Return [x, y] of the center of cell containing provided text 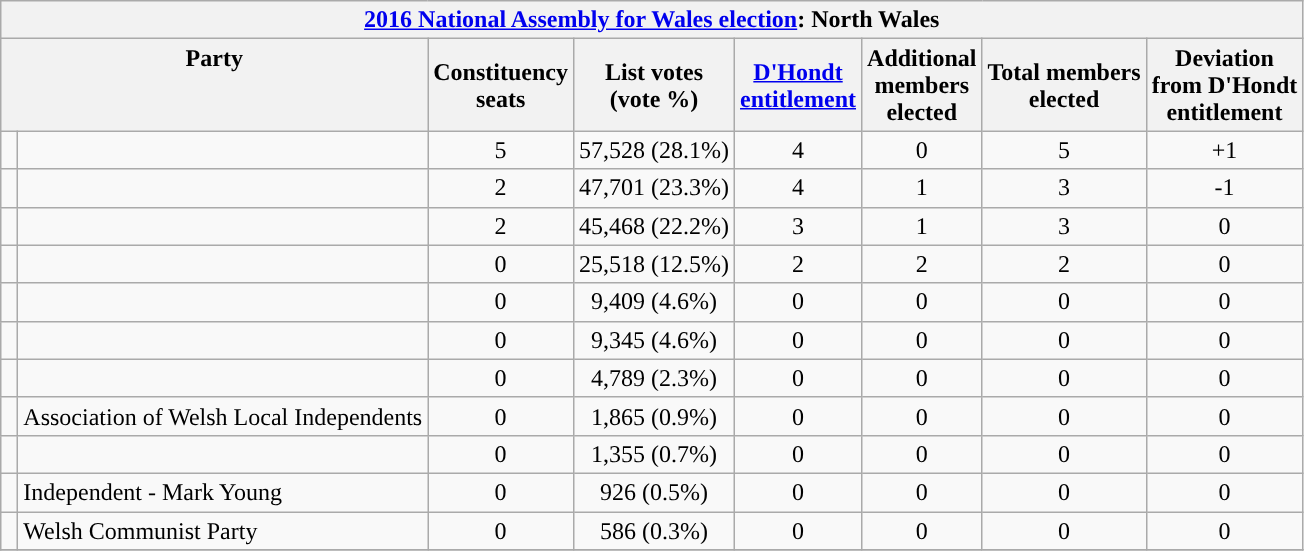
D'Hondtentitlement [798, 85]
Party [214, 85]
4,789 (2.3%) [654, 378]
Association of Welsh Local Independents [223, 416]
Constituencyseats [501, 85]
9,345 (4.6%) [654, 340]
45,468 (22.2%) [654, 226]
25,518 (12.5%) [654, 264]
Total memberselected [1064, 85]
9,409 (4.6%) [654, 302]
1,355 (0.7%) [654, 454]
926 (0.5%) [654, 492]
Additionalmemberselected [922, 85]
+1 [1224, 150]
47,701 (23.3%) [654, 188]
586 (0.3%) [654, 531]
Welsh Communist Party [223, 531]
-1 [1224, 188]
Independent - Mark Young [223, 492]
2016 National Assembly for Wales election: North Wales [652, 20]
57,528 (28.1%) [654, 150]
Deviationfrom D'Hondtentitlement [1224, 85]
List votes(vote %) [654, 85]
1,865 (0.9%) [654, 416]
